Return the (X, Y) coordinate for the center point of the cell that contains the specified text.  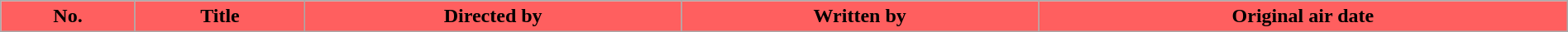
No. (68, 16)
Original air date (1303, 16)
Written by (860, 16)
Directed by (493, 16)
Title (220, 16)
